Extract the (x, y) coordinate from the center of the cell holding the provided text.  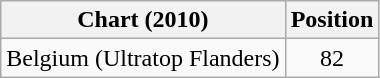
Chart (2010) (143, 20)
82 (332, 58)
Belgium (Ultratop Flanders) (143, 58)
Position (332, 20)
